Pinpoint the cell where the given text exists, returning its [x, y] midpoint coordinate. 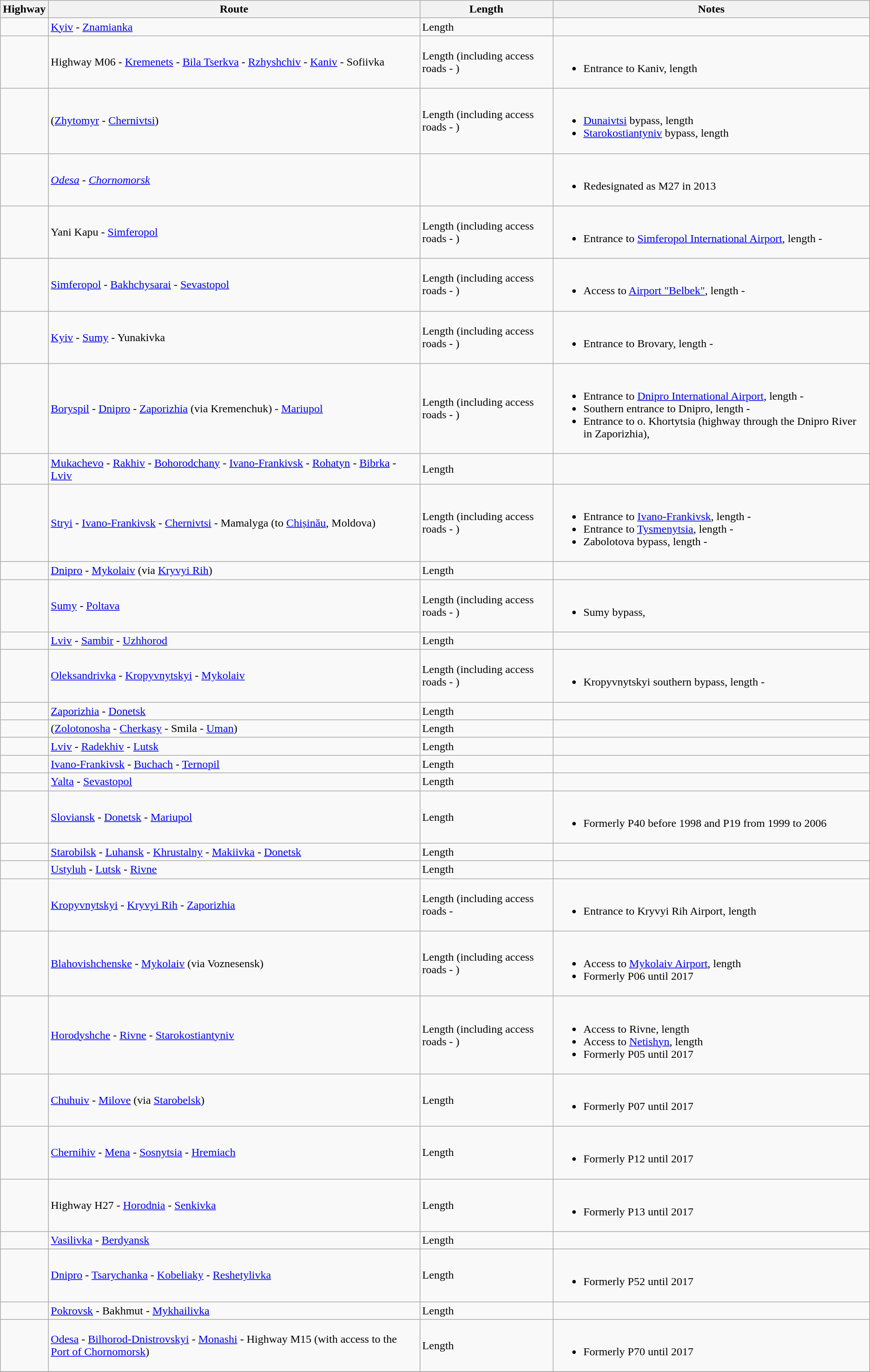
Highway H27 - Horodnia - Senkivka [234, 1205]
Sumy bypass, [712, 605]
(Zolotonosha - Cherkasy - Smila - Uman) [234, 729]
Zaporizhia - Donetsk [234, 711]
Odesa - Bilhorod-Dnistrovskyi - Monashi - Highway M15 (with access to the Port of Chornomorsk) [234, 1346]
Stryi - Ivano-Frankivsk - Chernivtsi - Mamalyga (to Chișinău, Moldova) [234, 522]
Highway [24, 9]
Yani Kapu - Simferopol [234, 232]
Odesa - Chornomorsk [234, 179]
Kropyvnytskyi southern bypass, length - [712, 676]
Kropyvnytskyi - Kryvyi Rih - Zaporizhia [234, 904]
Formerly P52 until 2017 [712, 1275]
Sumy - Poltava [234, 605]
Kyiv - Sumy - Yunakivka [234, 337]
Ustyluh - Lutsk - Rivne [234, 870]
Blahovishchenske - Mykolaiv (via Voznesensk) [234, 963]
Dnipro - Tsarychanka - Kobeliaky - Reshetylivka [234, 1275]
Entrance to Ivano-Frankivsk, length - Entrance to Tysmenytsia, length - Zabolotova bypass, length - [712, 522]
Access to Mykolaiv Airport, length Formerly P06 until 2017 [712, 963]
Highway M06 - Kremenets - Bila Tserkva - Rzhyshchiv - Kaniv - Sofiivka [234, 62]
Lviv - Radekhiv - Lutsk [234, 746]
Entrance to Kaniv, length [712, 62]
Chuhuiv - Milove (via Starobelsk) [234, 1100]
Chernihiv - Mena - Sosnytsia - Hremiach [234, 1153]
Formerly P40 before 1998 and P19 from 1999 to 2006 [712, 817]
Ivano-Frankivsk - Buchach - Ternopil [234, 764]
Length (including access roads - [486, 904]
Lviv - Sambir - Uzhhorod [234, 641]
Formerly P07 until 2017 [712, 1100]
Entrance to Simferopol International Airport, length - [712, 232]
Formerly P70 until 2017 [712, 1346]
(Zhytomyr - Chernivtsi) [234, 121]
Access to Airport "Belbek", length - [712, 284]
Sloviansk - Donetsk - Mariupol [234, 817]
Boryspil - Dnipro - Zaporizhia (via Kremenchuk) - Mariupol [234, 409]
Route [234, 9]
Notes [712, 9]
Oleksandrivka - Kropyvnytskyi - Mykolaiv [234, 676]
Entrance to Kryvyi Rih Airport, length [712, 904]
Horodyshche - Rivne - Starokostiantyniv [234, 1035]
Access to Rivne, length Access to Netishyn, length Formerly P05 until 2017 [712, 1035]
Vasilivka - Berdyansk [234, 1240]
Entrance to Brovary, length - [712, 337]
Kyiv - Znamianka [234, 27]
Yalta - Sevastopol [234, 782]
Pokrovsk - Bakhmut - Mykhailivka [234, 1311]
Formerly P13 until 2017 [712, 1205]
Dunaivtsi bypass, length Starokostiantyniv bypass, length [712, 121]
Mukachevo - Rakhiv - Bohorodchany - Ivano-Frankivsk - Rohatyn - Bibrka - Lviv [234, 468]
Starobilsk - Luhansk - Khrustalny - Makiivka - Donetsk [234, 852]
Redesignated as M27 in 2013 [712, 179]
Simferopol - Bakhchysarai - Sevastopol [234, 284]
Formerly P12 until 2017 [712, 1153]
Dnipro - Mykolaiv (via Kryvyi Rih) [234, 570]
